Provide the (x, y) coordinate of the cell's center where the given text is located.  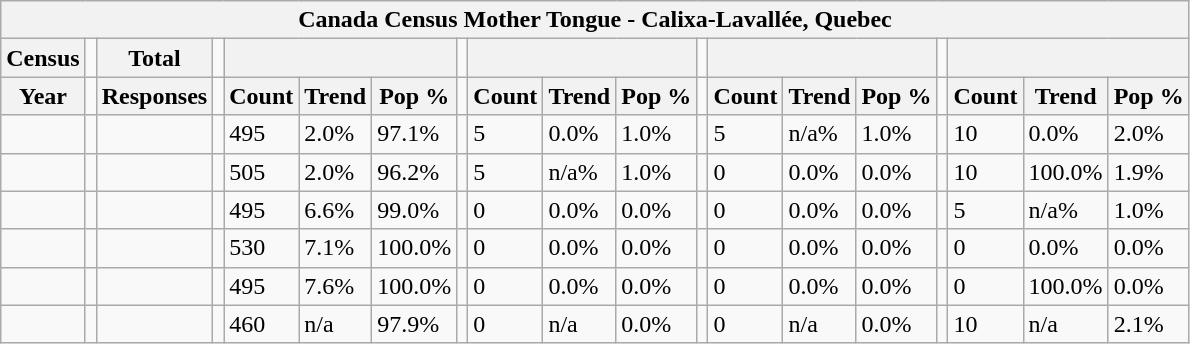
Total (154, 58)
97.9% (414, 324)
7.6% (336, 286)
505 (262, 172)
99.0% (414, 210)
460 (262, 324)
Canada Census Mother Tongue - Calixa-Lavallée, Quebec (595, 20)
96.2% (414, 172)
2.1% (1148, 324)
Responses (154, 96)
1.9% (1148, 172)
530 (262, 248)
Census (43, 58)
97.1% (414, 134)
Year (43, 96)
6.6% (336, 210)
7.1% (336, 248)
